Extract the (x, y) coordinate from the center of the cell holding the provided text.  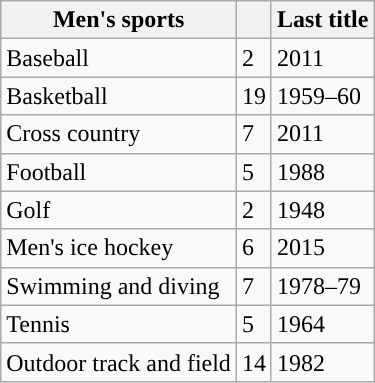
Men's ice hockey (119, 248)
1948 (322, 210)
Outdoor track and field (119, 362)
Basketball (119, 96)
Golf (119, 210)
1982 (322, 362)
Cross country (119, 134)
Tennis (119, 324)
1988 (322, 172)
19 (254, 96)
6 (254, 248)
1978–79 (322, 286)
Baseball (119, 58)
Football (119, 172)
2015 (322, 248)
1964 (322, 324)
1959–60 (322, 96)
14 (254, 362)
Swimming and diving (119, 286)
Last title (322, 20)
Men's sports (119, 20)
